Locate the cell with the specified text and output its [X, Y] center coordinate. 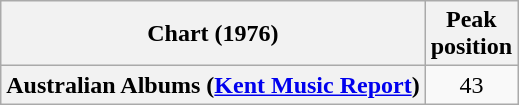
Australian Albums (Kent Music Report) [213, 85]
Peak position [471, 34]
43 [471, 85]
Chart (1976) [213, 34]
